Pinpoint the cell where the given text exists, returning its (x, y) midpoint coordinate. 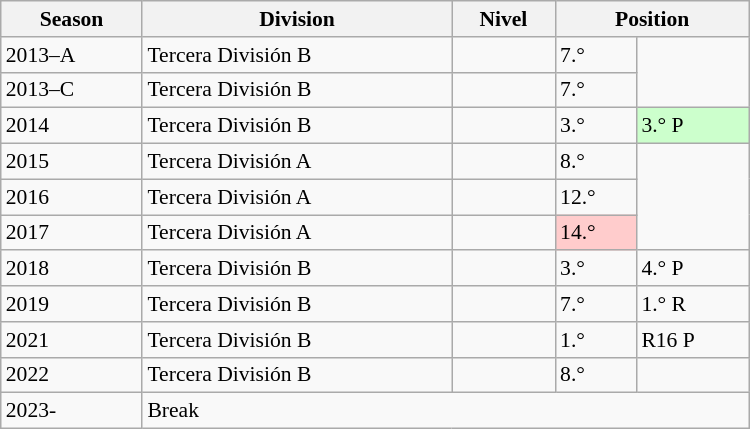
Season (72, 19)
2018 (72, 268)
2017 (72, 232)
Division (296, 19)
2023- (72, 411)
2021 (72, 339)
4.° P (692, 268)
2016 (72, 197)
Position (652, 19)
3.° P (692, 126)
2014 (72, 126)
2013–A (72, 54)
1.° (596, 339)
R16 P (692, 339)
1.° R (692, 304)
Nivel (504, 19)
14.° (596, 232)
2019 (72, 304)
2022 (72, 375)
2013–C (72, 90)
Break (446, 411)
2015 (72, 161)
12.° (596, 197)
